Locate the cell with the specified text and output its [X, Y] center coordinate. 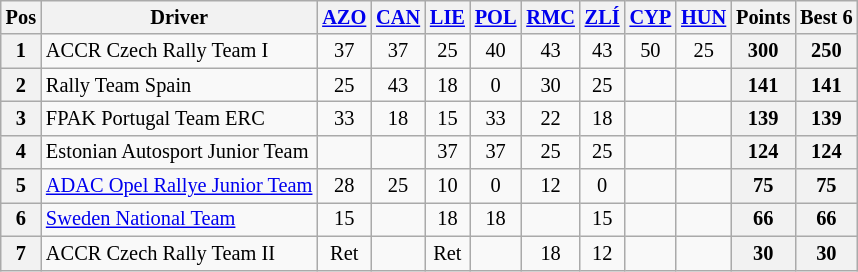
ZLÍ [602, 17]
6 [21, 219]
300 [763, 51]
10 [448, 186]
Points [763, 17]
ACCR Czech Rally Team I [179, 51]
250 [826, 51]
Pos [21, 17]
5 [21, 186]
CAN [398, 17]
HUN [704, 17]
CYP [651, 17]
LIE [448, 17]
Estonian Autosport Junior Team [179, 152]
AZO [344, 17]
1 [21, 51]
22 [550, 118]
POL [496, 17]
ACCR Czech Rally Team II [179, 253]
2 [21, 85]
Driver [179, 17]
RMC [550, 17]
4 [21, 152]
Best 6 [826, 17]
28 [344, 186]
50 [651, 51]
FPAK Portugal Team ERC [179, 118]
Rally Team Spain [179, 85]
Sweden National Team [179, 219]
40 [496, 51]
7 [21, 253]
3 [21, 118]
ADAC Opel Rallye Junior Team [179, 186]
